From the cell containing the given text, extract its center point as [X, Y] coordinate. 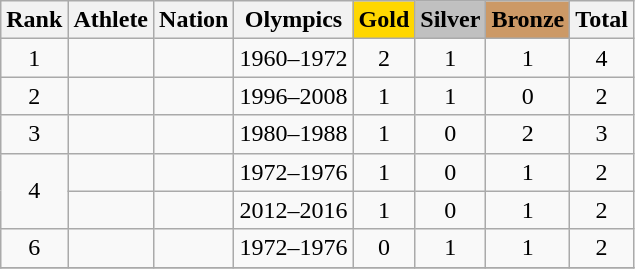
Bronze [528, 20]
Silver [450, 20]
Total [602, 20]
Nation [194, 20]
Rank [34, 20]
Olympics [294, 20]
Gold [384, 20]
2012–2016 [294, 210]
6 [34, 248]
Athlete [111, 20]
1980–1988 [294, 134]
1960–1972 [294, 58]
1996–2008 [294, 96]
